Pinpoint the cell where the given text exists, returning its (X, Y) midpoint coordinate. 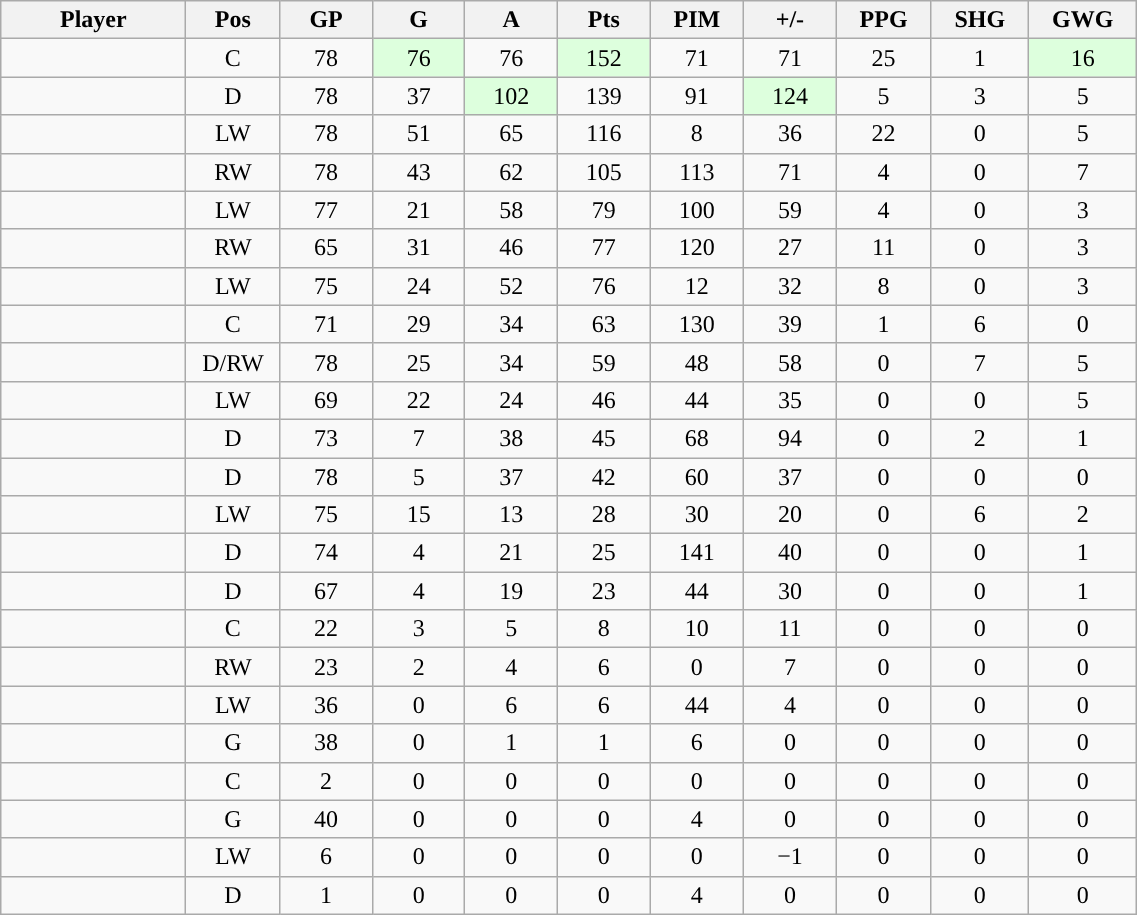
73 (326, 438)
13 (512, 515)
D/RW (233, 362)
48 (697, 362)
10 (697, 629)
100 (697, 210)
Pts (604, 20)
27 (790, 248)
139 (604, 96)
15 (418, 515)
130 (697, 324)
116 (604, 134)
39 (790, 324)
43 (418, 172)
GP (326, 20)
42 (604, 477)
19 (512, 591)
35 (790, 400)
113 (697, 172)
68 (697, 438)
Pos (233, 20)
+/- (790, 20)
67 (326, 591)
141 (697, 553)
GWG (1083, 20)
28 (604, 515)
16 (1083, 58)
91 (697, 96)
SHG (980, 20)
Player (94, 20)
PIM (697, 20)
63 (604, 324)
51 (418, 134)
69 (326, 400)
105 (604, 172)
74 (326, 553)
31 (418, 248)
52 (512, 286)
120 (697, 248)
A (512, 20)
152 (604, 58)
20 (790, 515)
45 (604, 438)
29 (418, 324)
94 (790, 438)
62 (512, 172)
32 (790, 286)
102 (512, 96)
124 (790, 96)
60 (697, 477)
PPG (884, 20)
−1 (790, 857)
12 (697, 286)
79 (604, 210)
